For the text-containing cell, return its midpoint in (x, y) coordinate format. 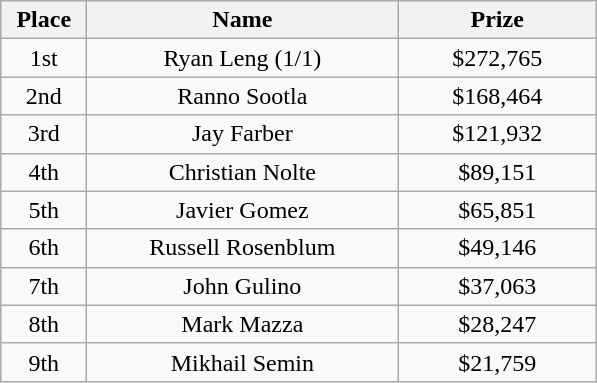
John Gulino (242, 286)
$121,932 (498, 134)
4th (44, 172)
Name (242, 20)
$272,765 (498, 58)
Place (44, 20)
3rd (44, 134)
Mikhail Semin (242, 362)
$89,151 (498, 172)
Jay Farber (242, 134)
8th (44, 324)
$65,851 (498, 210)
5th (44, 210)
$21,759 (498, 362)
Christian Nolte (242, 172)
9th (44, 362)
6th (44, 248)
$37,063 (498, 286)
Mark Mazza (242, 324)
2nd (44, 96)
7th (44, 286)
$168,464 (498, 96)
1st (44, 58)
Javier Gomez (242, 210)
Prize (498, 20)
Ranno Sootla (242, 96)
$49,146 (498, 248)
Russell Rosenblum (242, 248)
Ryan Leng (1/1) (242, 58)
$28,247 (498, 324)
